For the text-containing cell, return its midpoint in (x, y) coordinate format. 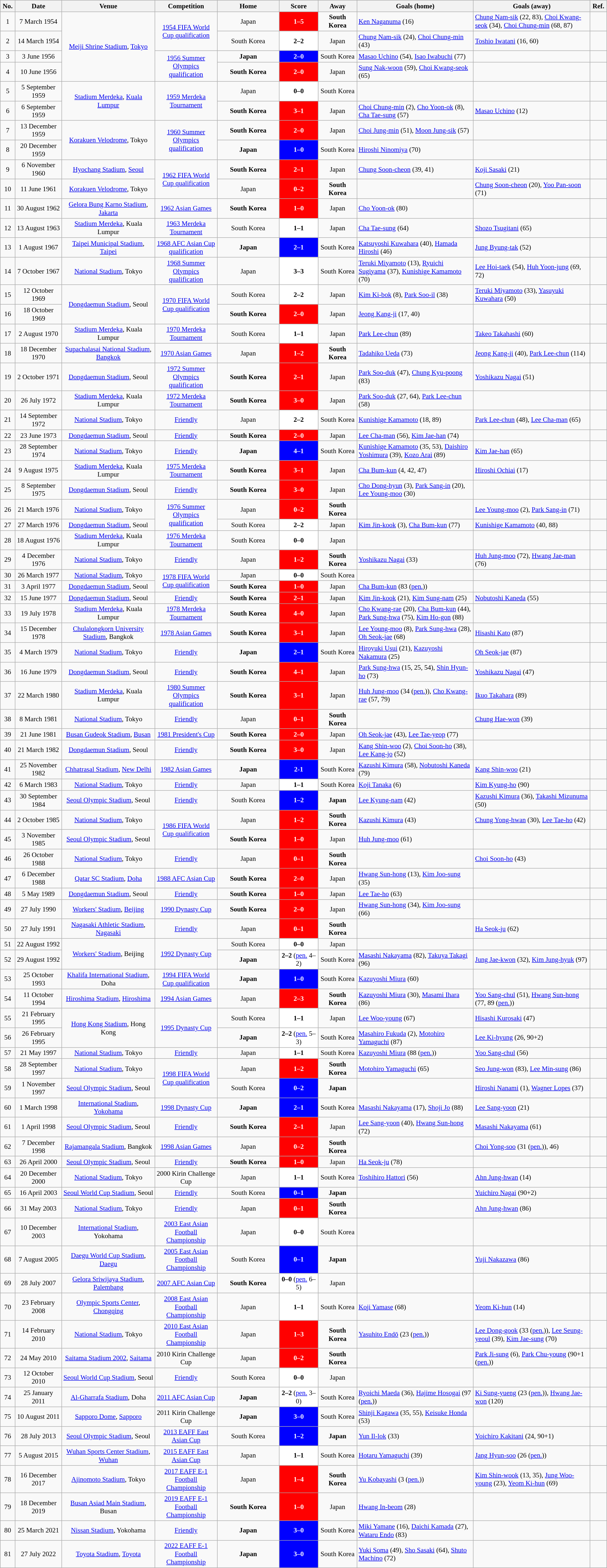
1978 FIFA World Cup qualification (186, 581)
Al-Gharrafa Stadium, Doha (108, 1397)
Nagasaki Athletic Stadium, Nagasaki (108, 929)
65 (8, 1193)
26 March 1977 (38, 575)
Masahiro Fukuda (2), Motohiro Yamaguchi (87) (415, 1038)
Koji Sasaki (21) (532, 169)
Miki Yamane (16), Daichi Kamada (27), Wataru Endo (83) (415, 1530)
Cha Bum-kun (4, 42, 47) (415, 470)
Hotaru Yamaguchi (39) (415, 1456)
48 (8, 894)
15 June 1977 (38, 598)
6 March 1983 (38, 785)
Gelora Bung Karno Stadium, Jakarta (108, 208)
Chung Nam-sik (22, 83), Choi Kwang-seok (34), Choi Chung-min (68, 87) (532, 21)
Lee Cha-man (56), Kim Jae-han (74) (415, 435)
Hwang Sun-hong (34), Kim Joo-sung (66) (415, 909)
21 June 1981 (38, 734)
2–2 (pen. 3–0) (298, 1397)
Ahn Jung-hwan (86) (532, 1208)
1 November 1997 (38, 1088)
14 September 1972 (38, 420)
14 March 1954 (38, 41)
Lee Dong-gook (33 (pen.)), Lee Seung-yeoul (39), Kim Jae-sung (70) (532, 1334)
Supachalasai National Stadium, Bangkok (108, 353)
1–4 (298, 1479)
Kazuyoshi Miura (88 (pen.)) (415, 1053)
3 November 1985 (38, 839)
Koji Tanaka (6) (415, 785)
Jeong Kang-ji (40), Park Lee-chun (114) (532, 353)
Chulalongkorn University Stadium, Bangkok (108, 633)
30 September 1984 (38, 800)
Oh Seok-jae (43), Lee Tae-yeop (77) (415, 734)
Wuhan Sports Center Stadium, Wuhan (108, 1456)
75 (8, 1417)
11 (8, 208)
Hwang Sun-hong (13), Kim Joo-sung (35) (415, 878)
69 (8, 1283)
8 March 1981 (38, 719)
47 (8, 878)
2008 East Asian Football Championship (186, 1307)
Jang Hyun-soo (26 (pen.)) (532, 1456)
21 February 1995 (38, 1018)
1976 Merdeka Tournament (186, 540)
Tadahiko Ueda (73) (415, 353)
52 (8, 960)
17 (8, 334)
21 (8, 420)
Kang Shin-woo (21) (532, 769)
21 May 1997 (38, 1053)
18 October 1969 (38, 314)
2022 EAFF E-1 Football Championship (186, 1554)
Lee Young-moo (2), Park Sang-in (71) (532, 509)
Park Sung-hwa (15, 25, 54), Shin Hyun-ho (73) (415, 672)
28 September 1997 (38, 1068)
Oh Seok-jae (87) (532, 652)
Lee Sang-yoon (40), Hwang Sun-hong (72) (415, 1127)
35 (8, 652)
Ha Seok-ju (78) (415, 1162)
42 (8, 785)
Choi Yong-soo (31 (pen.)), 46) (532, 1147)
Kim Ki-bok (8), Park Soo-il (38) (415, 295)
Choi Chung-min (2), Cho Yoon-ok (8), Cha Tae-sung (57) (415, 111)
Kim Kyung-ho (90) (532, 785)
2013 EAFF East Asian Cup (186, 1436)
1 March 1998 (38, 1107)
Motohiro Yamaguchi (65) (415, 1068)
Toshihiro Hattori (56) (415, 1177)
4 December 1976 (38, 560)
18 December 2019 (38, 1507)
2 (8, 41)
Katsuyoshi Kuwahara (40), Hamada Hiroshi (46) (415, 247)
1998 FIFA World Cup qualification (186, 1078)
77 (8, 1456)
3–3 (298, 271)
Choi Jung-min (51), Moon Jung-sik (57) (415, 130)
Yoichiro Kakitani (24, 90+1) (532, 1436)
Kim Shin-wook (13, 35), Jung Woo-young (23), Yeom Ki-hun (69) (532, 1479)
64 (8, 1177)
Yuichiro Nagai (90+2) (532, 1193)
31 May 2003 (38, 1208)
1 August 1967 (38, 247)
72 (8, 1358)
74 (8, 1397)
2017 EAFF E-1 Football Championship (186, 1479)
1988 AFC Asian Cup (186, 878)
67 (8, 1232)
Nissan Stadium, Yokohama (108, 1530)
Ahn Jung-hwan (14) (532, 1177)
28 July 2007 (38, 1283)
27 July 2022 (38, 1554)
62 (8, 1147)
Kim Jin-kook (21), Kim Sung-nam (25) (415, 598)
Lee Tae-ho (63) (415, 894)
41 (8, 769)
Hiroshi Ninomiya (70) (415, 150)
Qatar SC Stadium, Doha (108, 878)
27 (8, 525)
Yoo Sang-chul (56) (532, 1053)
1972 Summer Olympics qualification (186, 377)
1980 Summer Olympics qualification (186, 695)
13 August 1963 (38, 228)
20 (8, 400)
Khalifa International Stadium, Doha (108, 979)
Nobutoshi Kaneda (55) (532, 598)
6 November 1960 (38, 169)
20 December 1959 (38, 150)
14 (8, 271)
25 March 2021 (38, 1530)
Chung Yong-hwan (30), Lee Tae-ho (42) (532, 820)
Ken Naganuma (16) (415, 21)
Shozo Tsugitani (65) (532, 228)
1998 Asian Games (186, 1147)
25 November 1982 (38, 769)
8 (8, 150)
Toyota Stadium, Toyota (108, 1554)
Teruki Miyamoto (33), Yasuyuki Kuwahara (50) (532, 295)
Lee Hoi-taek (54), Huh Yoon-jung (69, 72) (532, 271)
49 (8, 909)
Kim Jin-kook (3), Cha Bum-kun (77) (415, 525)
45 (8, 839)
73 (8, 1378)
26 July 1972 (38, 400)
26 April 2000 (38, 1162)
33 (8, 613)
Teruki Miyamoto (13), Ryuichi Sugiyama (37), Kunishige Kamamoto (70) (415, 271)
1956 Summer Olympics qualification (186, 66)
1990 Dynasty Cup (186, 909)
15 December 1978 (38, 633)
2 August 1970 (38, 334)
4 (8, 72)
30 August 1962 (38, 208)
2005 East Asian Football Championship (186, 1260)
24 (8, 470)
50 (8, 929)
Park Ji-sung (6), Park Chu-young (90+1 (pen.)) (532, 1358)
68 (8, 1260)
Yoshikazu Nagai (33) (415, 560)
Takeo Takahashi (60) (532, 334)
57 (8, 1053)
16 (8, 314)
10 (8, 189)
1982 Asian Games (186, 769)
27 July 1990 (38, 909)
2-1 (298, 769)
Toshio Iwatani (16, 60) (532, 41)
16 December 2017 (38, 1479)
Masashi Nakayama (61) (532, 1127)
Ajinomoto Stadium, Tokyo (108, 1479)
6 December 1988 (38, 878)
Masao Uchino (54), Isao Iwabuchi (77) (415, 56)
Hisashi Kato (87) (532, 633)
21 March 1976 (38, 509)
Hisashi Kurosaki (47) (532, 1018)
43 (8, 800)
Kazushi Kimura (43) (415, 820)
Meiji Shrine Stadium, Tokyo (108, 46)
2 October 1971 (38, 377)
16 April 2003 (38, 1193)
53 (8, 979)
28 September 1974 (38, 451)
80 (8, 1530)
Ha Seok-ju (62) (532, 929)
54 (8, 999)
78 (8, 1479)
Yoo Sang-chul (51), Hwang Sun-hong (77, 89 (pen.)) (532, 999)
30 (8, 575)
8 September 1975 (38, 490)
32 (8, 598)
79 (8, 1507)
Jeong Kang-ji (17, 40) (415, 314)
28 (8, 540)
1960 Summer Olympics qualification (186, 140)
25 January 2011 (38, 1397)
10 December 2003 (38, 1232)
Cha Tae-sung (64) (415, 228)
2000 Kirin Challenge Cup (186, 1177)
Away (337, 6)
1954 FIFA World Cup qualification (186, 31)
1995 Dynasty Cup (186, 1028)
1 April 1998 (38, 1127)
3 April 1977 (38, 586)
5 May 1989 (38, 894)
26 (8, 509)
2–2 (pen. 4–2) (298, 960)
21 March 1982 (38, 750)
20 December 2000 (38, 1177)
Sapporo Dome, Sapporo (108, 1417)
3 June 1956 (38, 56)
Goals (away) (532, 6)
Yoshikazu Nagai (51) (532, 377)
Hiroshima Stadium, Hiroshima (108, 999)
2011 AFC Asian Cup (186, 1397)
Huh Jung-moo (34 (pen.)), Cho Kwang-rae (57, 79) (415, 695)
2 October 1985 (38, 820)
3 (8, 56)
Kang Shin-woo (2), Choi Soon-ho (38), Lee Kang-jo (52) (415, 750)
Chung Soon-cheon (20), Yoo Pan-soon (71) (532, 189)
Huh Jung-moo (72), Hwang Jae-man (76) (532, 560)
Kunishige Kamamoto (40, 88) (532, 525)
7 (8, 130)
1970 Merdeka Tournament (186, 334)
1978 Asian Games (186, 633)
Hwang In-beom (28) (415, 1507)
Date (38, 6)
4–0 (298, 613)
Venue (108, 6)
Cho Dong-hyun (3), Park Sang-in (20), Lee Young-moo (30) (415, 490)
Jung Byung-tak (52) (532, 247)
Masao Uchino (12) (532, 111)
12 (8, 228)
Seo Jung-won (83), Lee Min-sung (86) (532, 1068)
Score (298, 6)
2–3 (298, 999)
1968 AFC Asian Cup qualification (186, 247)
55 (8, 1018)
Kazuyoshi Miura (60) (415, 979)
22 March 1980 (38, 695)
Masashi Nakayama (17), Shoji Jo (88) (415, 1107)
Koji Yamase (68) (415, 1307)
Chung Soon-cheon (39, 41) (415, 169)
2011 Kirin Challenge Cup (186, 1417)
58 (8, 1068)
Home (248, 6)
Kazuyoshi Miura (30), Masami Ihara (86) (415, 999)
Yun Il-lok (33) (415, 1436)
19 July 1978 (38, 613)
Kunishige Kamamoto (35, 53), Daishiro Yoshimura (39), Kozo Arai (89) (415, 451)
29 (8, 560)
25 (8, 490)
2003 East Asian Football Championship (186, 1232)
5 September 1959 (38, 92)
1972 Merdeka Tournament (186, 400)
10 August 2011 (38, 1417)
26 October 1988 (38, 859)
44 (8, 820)
Cha Bum-kun (83 (pen.)) (415, 586)
71 (8, 1334)
1986 FIFA World Cup qualification (186, 829)
9 August 1975 (38, 470)
1 (8, 21)
7 December 1998 (38, 1147)
1959 Merdeka Tournament (186, 101)
1970 FIFA World Cup qualification (186, 304)
Park Soo-duk (27, 64), Park Lee-chun (58) (415, 400)
0–0 (pen. 6–5) (298, 1283)
No. (8, 6)
2015 EAFF East Asian Cup (186, 1456)
18 August 1976 (38, 540)
2007 AFC Asian Cup (186, 1283)
Hiroshi Nanami (1), Wagner Lopes (37) (532, 1088)
1968 Summer Olympics qualification (186, 271)
Taipei Municipal Stadium, Taipei (108, 247)
60 (8, 1107)
34 (8, 633)
22 (8, 435)
1992 Dynasty Cup (186, 954)
Kunishige Kamamoto (18, 89) (415, 420)
29 August 1992 (38, 960)
Yoshikazu Nagai (47) (532, 672)
9 (8, 169)
Jung Jae-kwon (32), Kim Jung-hyuk (97) (532, 960)
Lee Young-moo (8), Park Sung-hwa (28), Oh Seok-jae (68) (415, 633)
Hiroshi Ochiai (17) (532, 470)
66 (8, 1208)
Rajamangala Stadium, Bangkok (108, 1147)
1994 FIFA World Cup qualification (186, 979)
Hong Kong Stadium, Hong Kong (108, 1028)
Lee Sang-yoon (21) (532, 1107)
25 October 1993 (38, 979)
11 October 1994 (38, 999)
Yeom Ki-hun (14) (532, 1307)
37 (8, 695)
39 (8, 734)
12 October 2010 (38, 1378)
6 (8, 111)
1975 Merdeka Tournament (186, 470)
Daegu World Cup Stadium, Daegu (108, 1260)
Ikuo Takahara (89) (532, 695)
Huh Jung-moo (61) (415, 839)
27 July 1991 (38, 929)
5 August 2015 (38, 1456)
2010 East Asian Football Championship (186, 1334)
Lee Ki-hyung (26, 90+2) (532, 1038)
61 (8, 1127)
Kazushi Kimura (36), Takashi Mizunuma (50) (532, 800)
59 (8, 1088)
7 August 2005 (38, 1260)
Kazushi Kimura (58), Nobutoshi Kaneda (79) (415, 769)
40 (8, 750)
16 June 1979 (38, 672)
1–5 (298, 21)
23 June 1973 (38, 435)
Olympic Sports Center, Chongqing (108, 1307)
28 July 2013 (38, 1436)
Busan Asiad Main Stadium, Busan (108, 1507)
Kim Jae-han (65) (532, 451)
13 December 1959 (38, 130)
Ki Sung-yueng (23 (pen.)), Hwang Jae-won (120) (532, 1397)
13 (8, 247)
76 (8, 1436)
Cho Yoon-ok (80) (415, 208)
1–3 (298, 1334)
1978 Merdeka Tournament (186, 613)
Sung Nak-woon (59), Choi Kwang-seok (65) (415, 72)
51 (8, 944)
Chhatrasal Stadium, New Delhi (108, 769)
10 June 1956 (38, 72)
24 May 2010 (38, 1358)
Masashi Nakayama (82), Takuya Takagi (96) (415, 960)
70 (8, 1307)
Hiroyuki Usui (21), Kazuyoshi Nakamura (25) (415, 652)
38 (8, 719)
19 (8, 377)
Lee Woo-young (67) (415, 1018)
7 October 1967 (38, 271)
31 (8, 586)
18 (8, 353)
23 February 2008 (38, 1307)
Chung Nam-sik (24), Choi Chung-min (43) (415, 41)
Cho Kwang-rae (20), Cha Bum-kun (44), Park Sung-hwa (75), Kim Ho-gon (88) (415, 613)
Hyochang Stadium, Seoul (108, 169)
Park Lee-chun (48), Lee Cha-man (65) (532, 420)
Saitama Stadium 2002, Saitama (108, 1358)
1962 FIFA World Cup qualification (186, 179)
2–2 (pen. 5–3) (298, 1038)
5 (8, 92)
1981 President's Cup (186, 734)
Chung Hae-won (39) (532, 719)
15 (8, 295)
Yu Kobayashi (3 (pen.)) (415, 1479)
4 March 1979 (38, 652)
18 December 1970 (38, 353)
Yuji Nakazawa (86) (532, 1260)
6 September 1959 (38, 111)
7 March 1954 (38, 21)
1976 Summer Olympics qualification (186, 515)
27 March 1976 (38, 525)
23 (8, 451)
Park Soo-duk (47), Chung Kyu-poong (83) (415, 377)
1994 Asian Games (186, 999)
Yasuhito Endō (23 (pen.)) (415, 1334)
1970 Asian Games (186, 353)
63 (8, 1162)
Park Lee-chun (89) (415, 334)
Lee Kyung-nam (42) (415, 800)
56 (8, 1038)
11 June 1961 (38, 189)
Shinji Kagawa (35, 55), Keisuke Honda (53) (415, 1417)
1998 Dynasty Cup (186, 1107)
36 (8, 672)
Busan Gudeok Stadium, Busan (108, 734)
Choi Soon-ho (43) (532, 859)
14 February 2010 (38, 1334)
81 (8, 1554)
26 February 1995 (38, 1038)
Gelora Sriwijaya Stadium, Palembang (108, 1283)
Ref. (598, 6)
Goals (home) (415, 6)
2019 EAFF E-1 Football Championship (186, 1507)
Yuki Soma (49), Sho Sasaki (64), Shuto Machino (72) (415, 1554)
Competition (186, 6)
Ryoichi Maeda (36), Hajime Hosogai (97 (pen.)) (415, 1397)
46 (8, 859)
12 October 1969 (38, 295)
2010 Kirin Challenge Cup (186, 1358)
1963 Merdeka Tournament (186, 228)
1962 Asian Games (186, 208)
22 August 1992 (38, 944)
